Capture the cell that displays the provided text and extract its (X, Y) central coordinate. 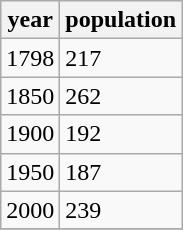
1900 (30, 134)
1850 (30, 96)
187 (121, 172)
population (121, 20)
262 (121, 96)
239 (121, 210)
year (30, 20)
1950 (30, 172)
217 (121, 58)
1798 (30, 58)
2000 (30, 210)
192 (121, 134)
